Output the [x, y] coordinate of the center of the cell containing the given text.  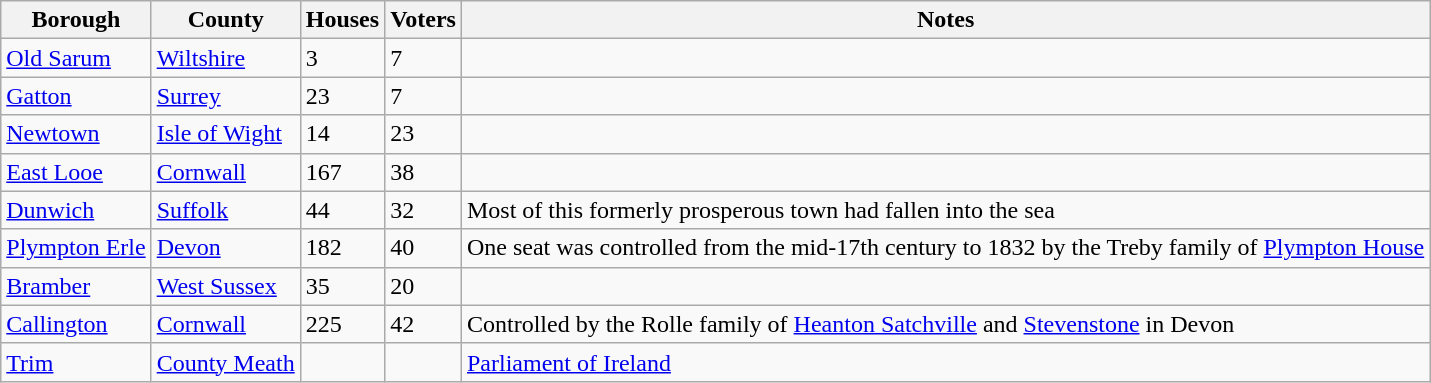
Newtown [76, 134]
Callington [76, 324]
County Meath [226, 362]
32 [424, 210]
225 [342, 324]
35 [342, 286]
Borough [76, 20]
West Sussex [226, 286]
Notes [945, 20]
Bramber [76, 286]
Devon [226, 248]
Plympton Erle [76, 248]
44 [342, 210]
Trim [76, 362]
Controlled by the Rolle family of Heanton Satchville and Stevenstone in Devon [945, 324]
Suffolk [226, 210]
East Looe [76, 172]
County [226, 20]
Wiltshire [226, 58]
Isle of Wight [226, 134]
182 [342, 248]
Most of this formerly prosperous town had fallen into the sea [945, 210]
Old Sarum [76, 58]
Houses [342, 20]
42 [424, 324]
Dunwich [76, 210]
Voters [424, 20]
3 [342, 58]
Gatton [76, 96]
167 [342, 172]
20 [424, 286]
Surrey [226, 96]
38 [424, 172]
Parliament of Ireland [945, 362]
14 [342, 134]
One seat was controlled from the mid-17th century to 1832 by the Treby family of Plympton House [945, 248]
40 [424, 248]
